Scan for the cell matching the given text and deliver its (x, y) coordinate at center. 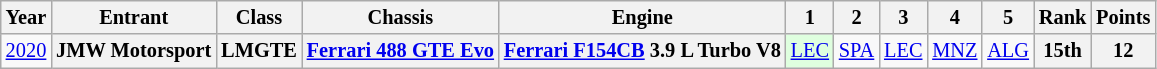
Year (26, 17)
4 (954, 17)
Ferrari 488 GTE Evo (400, 51)
5 (1008, 17)
Class (259, 17)
MNZ (954, 51)
Chassis (400, 17)
Ferrari F154CB 3.9 L Turbo V8 (642, 51)
15th (1062, 51)
3 (903, 17)
Entrant (134, 17)
Points (1123, 17)
2020 (26, 51)
Engine (642, 17)
JMW Motorsport (134, 51)
LMGTE (259, 51)
ALG (1008, 51)
Rank (1062, 17)
1 (810, 17)
2 (856, 17)
SPA (856, 51)
12 (1123, 51)
